Identify which cell holds the provided text, then report its [X, Y] central coordinate. 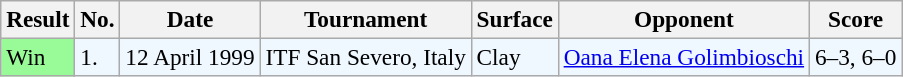
Tournament [366, 19]
6–3, 6–0 [855, 57]
Score [855, 19]
Win [38, 57]
Date [190, 19]
Clay [514, 57]
1. [98, 57]
ITF San Severo, Italy [366, 57]
No. [98, 19]
Surface [514, 19]
12 April 1999 [190, 57]
Opponent [684, 19]
Oana Elena Golimbioschi [684, 57]
Result [38, 19]
